Extract the [x, y] coordinate from the center of the cell holding the provided text.  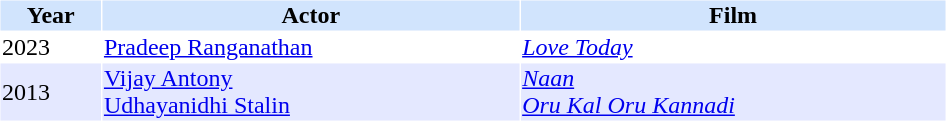
2013 [50, 92]
Love Today [734, 47]
2023 [50, 47]
Vijay AntonyUdhayanidhi Stalin [310, 92]
Actor [310, 15]
NaanOru Kal Oru Kannadi [734, 92]
Pradeep Ranganathan [310, 47]
Film [734, 15]
Year [50, 15]
